For the text-containing cell, return its midpoint in [x, y] coordinate format. 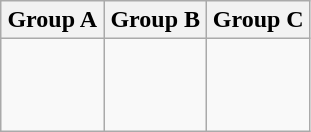
Group B [156, 20]
Group C [258, 20]
Group A [52, 20]
